Determine the (X, Y) coordinate at the center of the cell enclosing the given text.  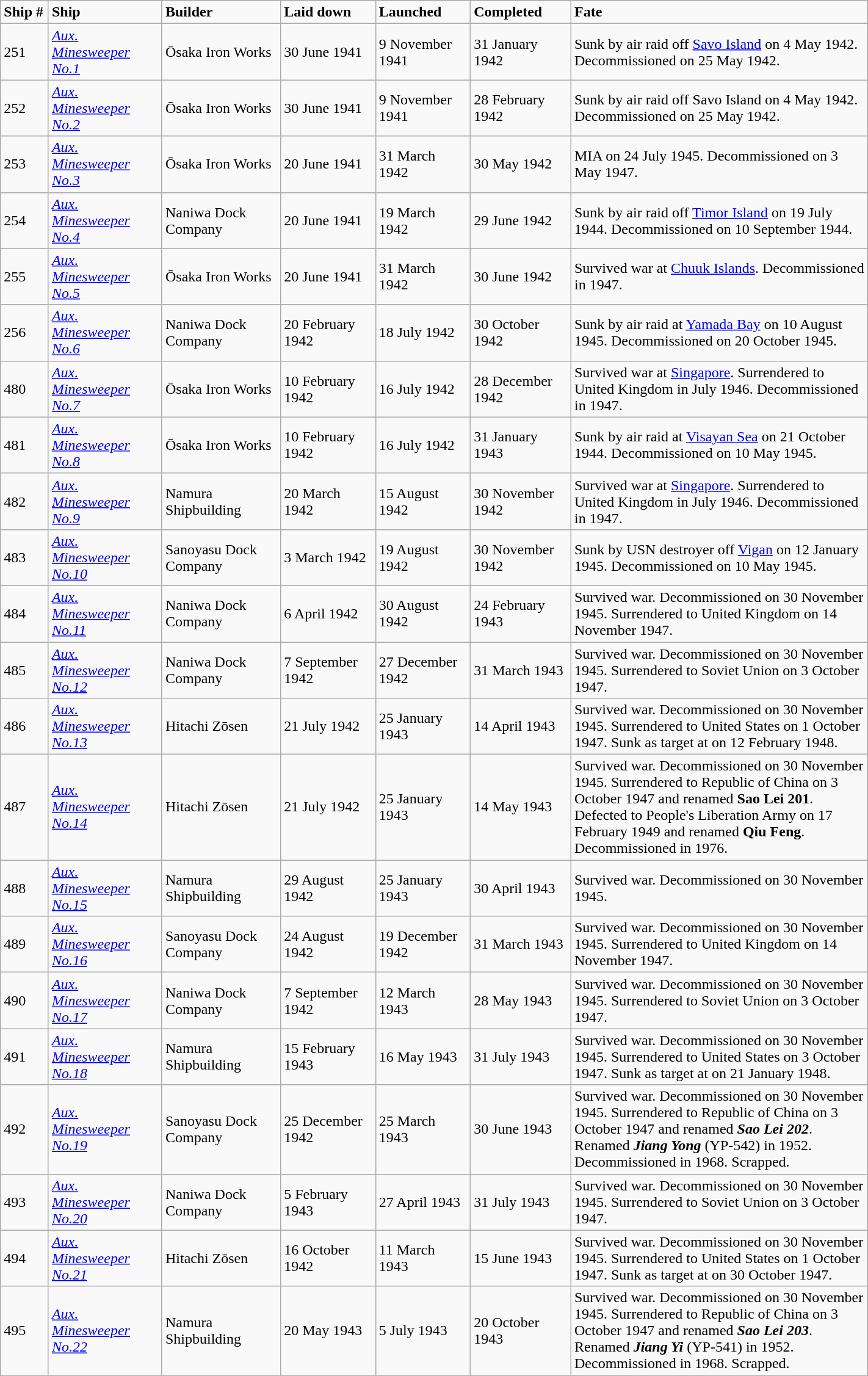
Aux. Minesweeper No.13 (105, 726)
24 February 1943 (521, 614)
Aux. Minesweeper No.6 (105, 333)
19 December 1942 (423, 944)
Laid down (328, 12)
25 March 1943 (423, 1129)
Aux. Minesweeper No.17 (105, 1001)
Aux. Minesweeper No.18 (105, 1057)
480 (24, 389)
493 (24, 1202)
19 August 1942 (423, 557)
485 (24, 670)
Sunk by USN destroyer off Vigan on 12 January 1945. Decommissioned on 10 May 1945. (719, 557)
20 March 1942 (328, 501)
254 (24, 220)
Aux. Minesweeper No.19 (105, 1129)
29 June 1942 (521, 220)
14 April 1943 (521, 726)
25 December 1942 (328, 1129)
494 (24, 1258)
31 January 1942 (521, 52)
Aux. Minesweeper No.9 (105, 501)
490 (24, 1001)
MIA on 24 July 1945. Decommissioned on 3 May 1947. (719, 164)
Survived war. Decommissioned on 30 November 1945. Surrendered to United States on 1 October 1947. Sunk as target at on 12 February 1948. (719, 726)
251 (24, 52)
487 (24, 807)
27 April 1943 (423, 1202)
Survived war. Decommissioned on 30 November 1945. Surrendered to United States on 1 October 1947. Sunk as target at on 30 October 1947. (719, 1258)
15 August 1942 (423, 501)
Launched (423, 12)
6 April 1942 (328, 614)
3 March 1942 (328, 557)
482 (24, 501)
Aux. Minesweeper No.15 (105, 888)
28 December 1942 (521, 389)
15 June 1943 (521, 1258)
30 June 1942 (521, 277)
492 (24, 1129)
Aux. Minesweeper No.1 (105, 52)
16 May 1943 (423, 1057)
Aux. Minesweeper No.7 (105, 389)
486 (24, 726)
Sunk by air raid at Visayan Sea on 21 October 1944. Decommissioned on 10 May 1945. (719, 445)
483 (24, 557)
Aux. Minesweeper No.4 (105, 220)
30 August 1942 (423, 614)
255 (24, 277)
30 April 1943 (521, 888)
Aux. Minesweeper No.14 (105, 807)
Ship # (24, 12)
Aux. Minesweeper No.10 (105, 557)
Ship (105, 12)
Aux. Minesweeper No.3 (105, 164)
24 August 1942 (328, 944)
30 October 1942 (521, 333)
31 January 1943 (521, 445)
11 March 1943 (423, 1258)
491 (24, 1057)
20 May 1943 (328, 1331)
5 February 1943 (328, 1202)
Sunk by air raid off Timor Island on 19 July 1944. Decommissioned on 10 September 1944. (719, 220)
28 May 1943 (521, 1001)
Sunk by air raid at Yamada Bay on 10 August 1945. Decommissioned on 20 October 1945. (719, 333)
5 July 1943 (423, 1331)
253 (24, 164)
Builder (221, 12)
Survived war at Chuuk Islands. Decommissioned in 1947. (719, 277)
Aux. Minesweeper No.11 (105, 614)
15 February 1943 (328, 1057)
Aux. Minesweeper No.12 (105, 670)
30 May 1942 (521, 164)
28 February 1942 (521, 108)
Fate (719, 12)
Survived war. Decommissioned on 30 November 1945. (719, 888)
Aux. Minesweeper No.8 (105, 445)
252 (24, 108)
18 July 1942 (423, 333)
30 June 1943 (521, 1129)
27 December 1942 (423, 670)
16 October 1942 (328, 1258)
Aux. Minesweeper No.22 (105, 1331)
Aux. Minesweeper No.16 (105, 944)
Aux. Minesweeper No.20 (105, 1202)
Survived war. Decommissioned on 30 November 1945. Surrendered to United States on 3 October 1947. Sunk as target at on 21 January 1948. (719, 1057)
12 March 1943 (423, 1001)
Aux. Minesweeper No.21 (105, 1258)
488 (24, 888)
481 (24, 445)
20 February 1942 (328, 333)
19 March 1942 (423, 220)
Aux. Minesweeper No.5 (105, 277)
29 August 1942 (328, 888)
Completed (521, 12)
14 May 1943 (521, 807)
20 October 1943 (521, 1331)
Aux. Minesweeper No.2 (105, 108)
256 (24, 333)
495 (24, 1331)
489 (24, 944)
484 (24, 614)
